Determine the (X, Y) coordinate at the center of the cell enclosing the given text.  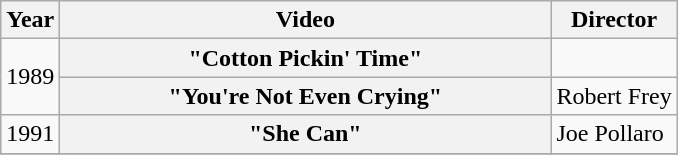
Year (30, 20)
Joe Pollaro (614, 134)
Director (614, 20)
"You're Not Even Crying" (306, 96)
Robert Frey (614, 96)
1991 (30, 134)
Video (306, 20)
"She Can" (306, 134)
"Cotton Pickin' Time" (306, 58)
1989 (30, 77)
